Identify which cell holds the provided text, then report its (x, y) central coordinate. 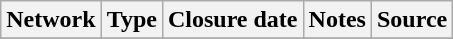
Type (132, 20)
Source (412, 20)
Network (51, 20)
Closure date (232, 20)
Notes (337, 20)
